Identify which cell holds the provided text, then report its [x, y] central coordinate. 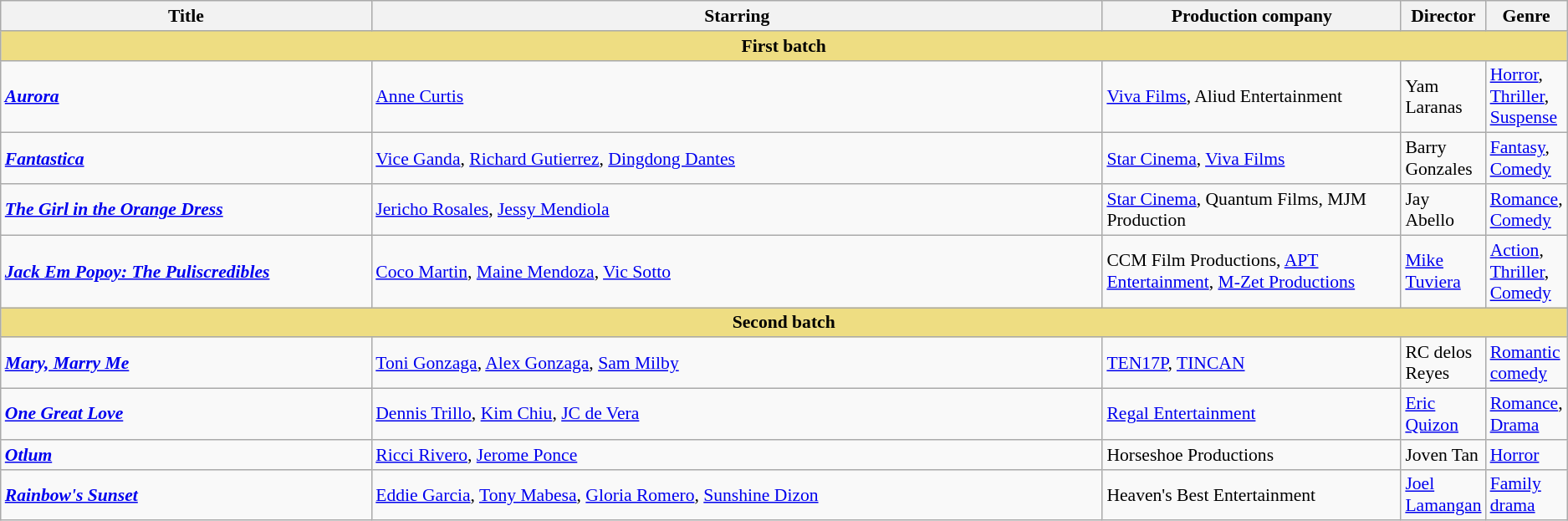
Family drama [1527, 495]
Aurora [186, 97]
The Girl in the Orange Dress [186, 209]
Mike Tuviera [1443, 271]
Title [186, 16]
Otlum [186, 455]
Heaven's Best Entertainment [1251, 495]
Fantastica [186, 159]
Genre [1527, 16]
Fantasy, Comedy [1527, 159]
TEN17P, TINCAN [1251, 363]
Star Cinema, Viva Films [1251, 159]
RC delos Reyes [1443, 363]
One Great Love [186, 415]
Jack Em Popoy: The Puliscredibles [186, 271]
CCM Film Productions, APT Entertainment, M-Zet Productions [1251, 271]
Romantic comedy [1527, 363]
Jay Abello [1443, 209]
Action, Thriller, Comedy [1527, 271]
Coco Martin, Maine Mendoza, Vic Sotto [737, 271]
Horror [1527, 455]
Director [1443, 16]
Toni Gonzaga, Alex Gonzaga, Sam Milby [737, 363]
Romance, Drama [1527, 415]
Joel Lamangan [1443, 495]
Viva Films, Aliud Entertainment [1251, 97]
Horseshoe Productions [1251, 455]
Eric Quizon [1443, 415]
Yam Laranas [1443, 97]
Mary, Marry Me [186, 363]
Jericho Rosales, Jessy Mendiola [737, 209]
Anne Curtis [737, 97]
Joven Tan [1443, 455]
Romance, Comedy [1527, 209]
Production company [1251, 16]
Barry Gonzales [1443, 159]
First batch [784, 46]
Vice Ganda, Richard Gutierrez, Dingdong Dantes [737, 159]
Rainbow's Sunset [186, 495]
Regal Entertainment [1251, 415]
Second batch [784, 323]
Starring [737, 16]
Ricci Rivero, Jerome Ponce [737, 455]
Star Cinema, Quantum Films, MJM Production [1251, 209]
Dennis Trillo, Kim Chiu, JC de Vera [737, 415]
Eddie Garcia, Tony Mabesa, Gloria Romero, Sunshine Dizon [737, 495]
Horror, Thriller, Suspense [1527, 97]
